Extract the [x, y] coordinate from the center of the cell holding the provided text.  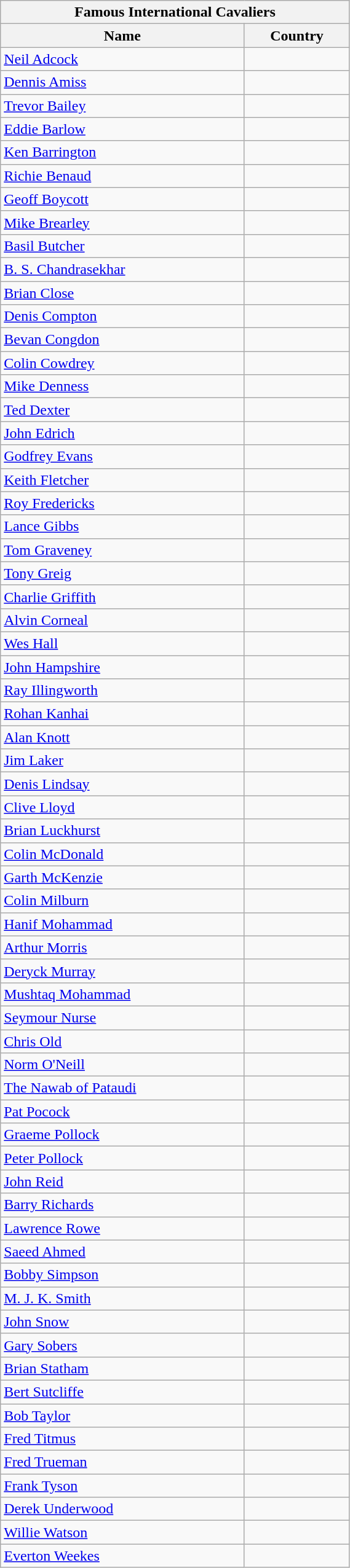
Bob Taylor [122, 1415]
Geoff Boycott [122, 199]
Everton Weekes [122, 1556]
Lance Gibbs [122, 527]
Alan Knott [122, 737]
Fred Trueman [122, 1462]
Ray Illingworth [122, 691]
Norm O'Neill [122, 1065]
Seymour Nurse [122, 1017]
Pat Pocock [122, 1111]
Bobby Simpson [122, 1275]
Ted Dexter [122, 410]
Alvin Corneal [122, 620]
Wes Hall [122, 643]
Basil Butcher [122, 246]
Eddie Barlow [122, 129]
Mike Brearley [122, 222]
Graeme Pollock [122, 1135]
John Snow [122, 1322]
Chris Old [122, 1041]
Bevan Congdon [122, 340]
Brian Luckhurst [122, 831]
Brian Statham [122, 1368]
Colin McDonald [122, 854]
Denis Lindsay [122, 784]
Mushtaq Mohammad [122, 994]
Gary Sobers [122, 1345]
Colin Milburn [122, 901]
Neil Adcock [122, 59]
Mike Denness [122, 386]
Frank Tyson [122, 1486]
Brian Close [122, 293]
Country [296, 36]
Tony Greig [122, 573]
Godfrey Evans [122, 457]
Hanif Mohammad [122, 924]
Ken Barrington [122, 152]
Tom Graveney [122, 550]
Charlie Griffith [122, 597]
Dennis Amiss [122, 82]
John Hampshire [122, 667]
Famous International Cavaliers [175, 12]
Colin Cowdrey [122, 363]
Denis Compton [122, 316]
Saeed Ahmed [122, 1252]
Rohan Kanhai [122, 714]
Name [122, 36]
Willie Watson [122, 1532]
M. J. K. Smith [122, 1298]
Garth McKenzie [122, 877]
Jim Laker [122, 761]
Peter Pollock [122, 1158]
Derek Underwood [122, 1509]
Fred Titmus [122, 1439]
Arthur Morris [122, 947]
Bert Sutcliffe [122, 1392]
Barry Richards [122, 1205]
The Nawab of Pataudi [122, 1088]
John Edrich [122, 433]
John Reid [122, 1182]
Keith Fletcher [122, 480]
Roy Fredericks [122, 503]
Deryck Murray [122, 971]
Lawrence Rowe [122, 1228]
Richie Benaud [122, 176]
Trevor Bailey [122, 106]
B. S. Chandrasekhar [122, 269]
Clive Lloyd [122, 807]
